Scan for the cell matching the given text and deliver its [X, Y] coordinate at center. 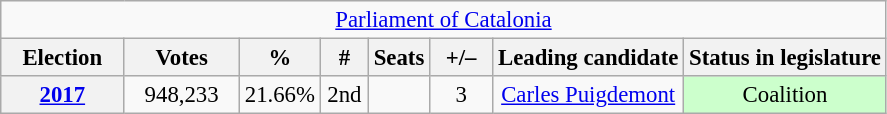
# [344, 58]
21.66% [280, 95]
948,233 [182, 95]
+/– [462, 58]
Coalition [786, 95]
Status in legislature [786, 58]
% [280, 58]
Seats [398, 58]
Votes [182, 58]
2nd [344, 95]
Carles Puigdemont [588, 95]
2017 [62, 95]
Election [62, 58]
3 [462, 95]
Parliament of Catalonia [444, 20]
Leading candidate [588, 58]
